Provide the [X, Y] coordinate of the cell's center where the given text is located.  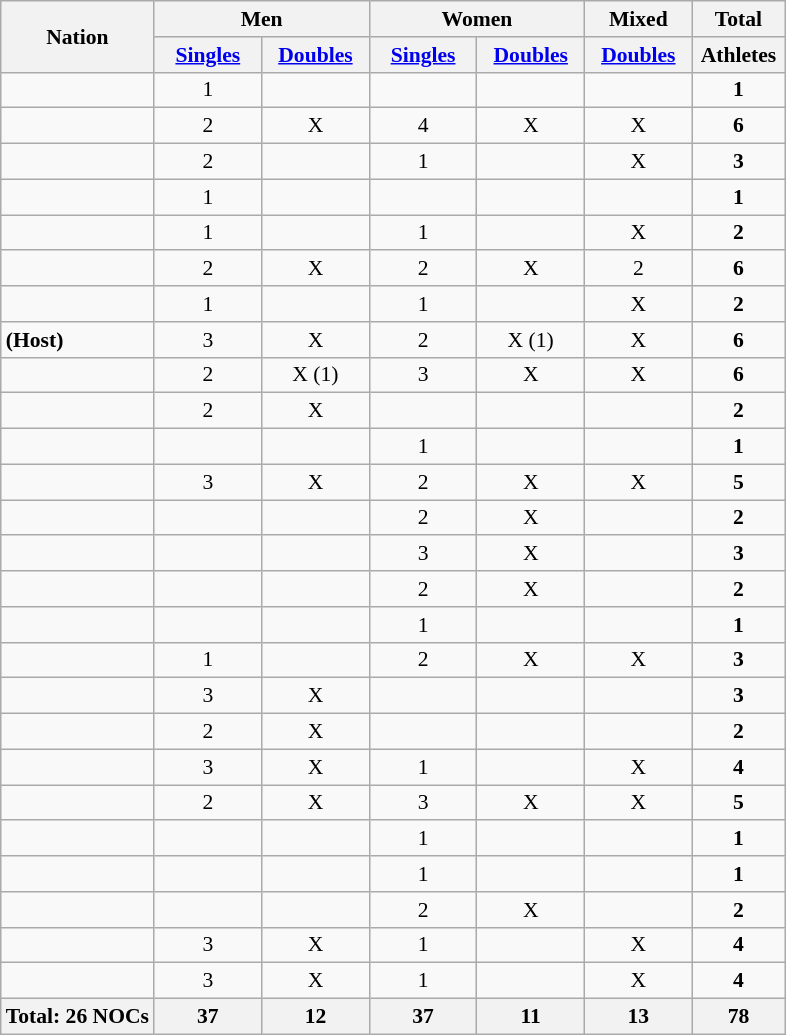
Nation [78, 36]
Athletes [738, 55]
Total [738, 19]
12 [316, 1017]
Women [476, 19]
11 [531, 1017]
Mixed [639, 19]
(Host) [78, 340]
78 [738, 1017]
Total: 26 NOCs [78, 1017]
Men [262, 19]
13 [639, 1017]
